Detect which cell encompasses the target text, then output its [x, y] center coordinate. 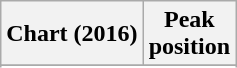
Peak position [189, 34]
Chart (2016) [72, 34]
